Return [x, y] of the center of cell containing provided text 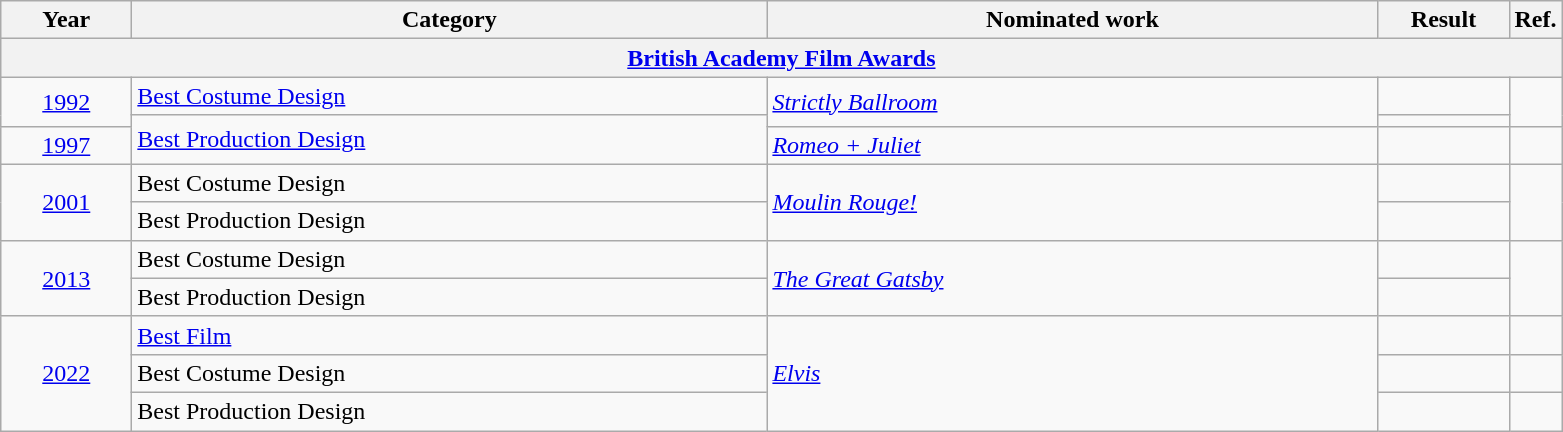
Elvis [1072, 373]
2013 [66, 278]
Year [66, 20]
Category [450, 20]
The Great Gatsby [1072, 278]
Romeo + Juliet [1072, 145]
Moulin Rouge! [1072, 202]
2022 [66, 373]
Result [1444, 20]
2001 [66, 202]
Strictly Ballroom [1072, 102]
Ref. [1536, 20]
Best Film [450, 335]
1997 [66, 145]
Nominated work [1072, 20]
British Academy Film Awards [782, 58]
1992 [66, 102]
